Output the (x, y) coordinate of the center of the cell containing the given text.  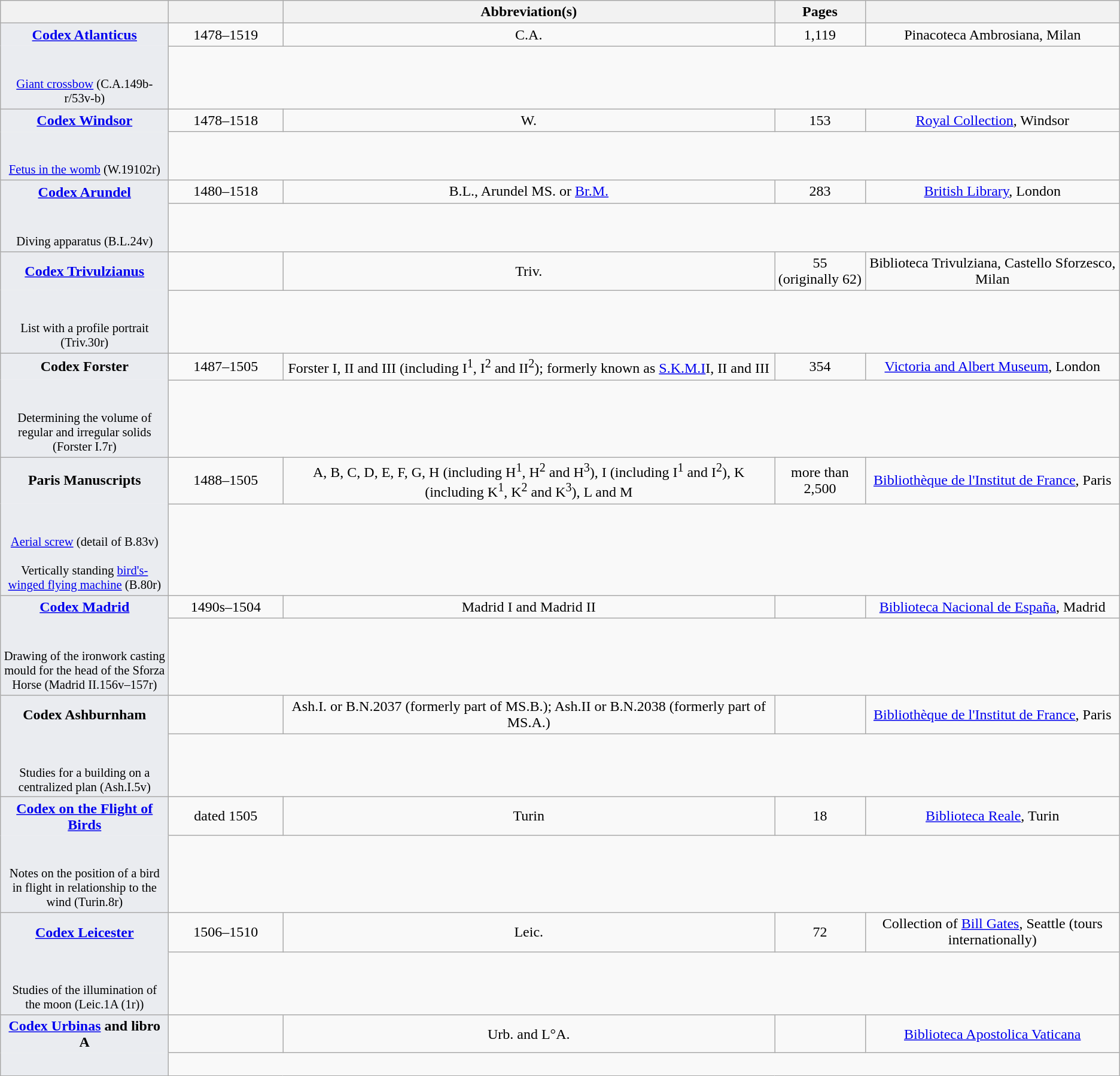
153 (820, 120)
Codex Forster (85, 366)
Codex Trivulzianus (85, 270)
72 (820, 932)
Codex Atlanticus (85, 35)
Collection of Bill Gates, Seattle (tours internationally) (992, 932)
Madrid I and Madrid II (529, 607)
Codex on the Flight of Birds (85, 816)
W. (529, 120)
Urb. and L°A. (529, 1034)
1490s–1504 (226, 607)
Fetus in the womb (W.19102r) (85, 156)
354 (820, 366)
1506–1510 (226, 932)
Victoria and Albert Museum, London (992, 366)
Notes on the position of a bird in flight in relationship to the wind (Turin.8r) (85, 874)
Biblioteca Apostolica Vaticana (992, 1034)
Aerial screw (detail of B.83v) Vertically standing bird's-winged flying machine (B.80r) (85, 549)
dated 1505 (226, 816)
A, B, C, D, E, F, G, H (including H1, H2 and H3), I (including I1 and I2), K (including K1, K2 and K3), L and M (529, 481)
Studies of the illumination of the moon (Leic.1A (1r)) (85, 983)
18 (820, 816)
Forster I, II and III (including I1, I2 and II2); formerly known as S.K.M.II, II and III (529, 366)
Biblioteca Reale, Turin (992, 816)
Ash.I. or B.N.2037 (formerly part of MS.B.); Ash.II or B.N.2038 (formerly part of MS.A.) (529, 715)
B.L., Arundel MS. or Br.M. (529, 192)
British Library, London (992, 192)
Codex Madrid (85, 607)
more than 2,500 (820, 481)
1478–1519 (226, 35)
Pinacoteca Ambrosiana, Milan (992, 35)
Pages (820, 12)
283 (820, 192)
Royal Collection, Windsor (992, 120)
Codex Urbinas and libro A (85, 1034)
Codex Ashburnham (85, 715)
Paris Manuscripts (85, 481)
1478–1518 (226, 120)
Studies for a building on a centralized plan (Ash.I.5v) (85, 766)
1480–1518 (226, 192)
Diving apparatus (B.L.24v) (85, 227)
Biblioteca Nacional de España, Madrid (992, 607)
Codex Windsor (85, 120)
1,119 (820, 35)
Turin (529, 816)
Drawing of the ironwork casting mould for the head of the Sforza Horse (Madrid II.156v–157r) (85, 657)
55(originally 62) (820, 270)
1487–1505 (226, 366)
1488–1505 (226, 481)
Triv. (529, 270)
Giant crossbow (C.A.149b-r/53v-b) (85, 78)
List with a profile portrait (Triv.30r) (85, 322)
C.A. (529, 35)
Biblioteca Trivulziana, Castello Sforzesco, Milan (992, 270)
Codex Arundel (85, 192)
Leic. (529, 932)
Codex Leicester (85, 932)
Determining the volume of regular and irregular solids (Forster I.7r) (85, 419)
Abbreviation(s) (529, 12)
